Detect which cell encompasses the target text, then output its [x, y] center coordinate. 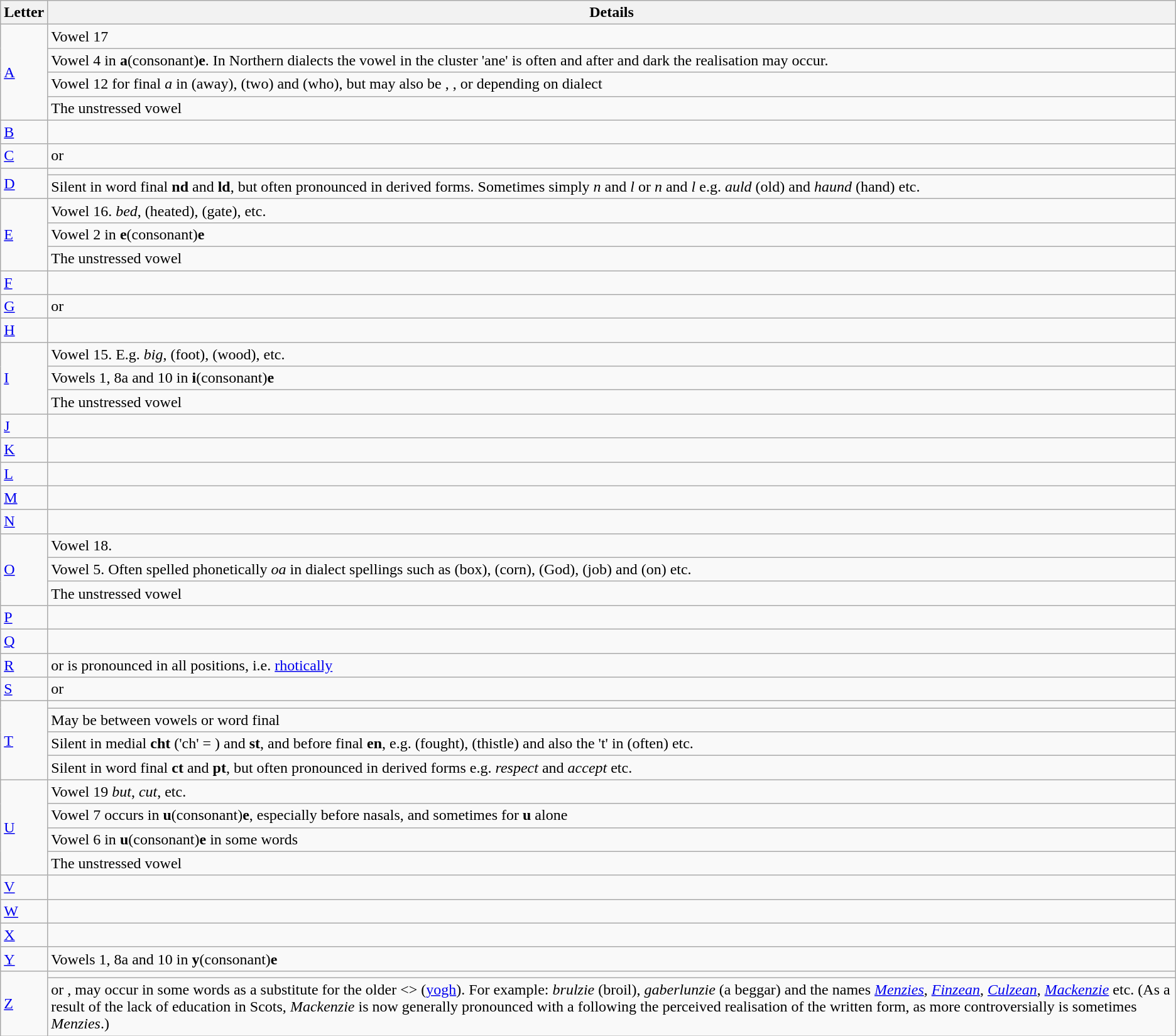
Details [612, 13]
I [24, 378]
Silent in word final nd and ld, but often pronounced in derived forms. Sometimes simply n and l or n and l e.g. auld (old) and haund (hand) etc. [612, 187]
Vowel 6 in u(consonant)e in some words [612, 839]
Vowel 7 occurs in u(consonant)e, especially before nasals, and sometimes for u alone [612, 815]
Q [24, 641]
Vowel 12 for final a in (away), (two) and (who), but may also be , , or depending on dialect [612, 84]
P [24, 617]
Silent in word final ct and pt, but often pronounced in derived forms e.g. respect and accept etc. [612, 768]
Vowel 15. E.g. big, (foot), (wood), etc. [612, 354]
X [24, 935]
G [24, 307]
H [24, 330]
Y [24, 959]
B [24, 132]
T [24, 740]
Z [24, 1003]
S [24, 689]
R [24, 665]
Letter [24, 13]
N [24, 521]
A [24, 72]
Vowel 16. bed, (heated), (gate), etc. [612, 210]
Vowels 1, 8a and 10 in y(consonant)e [612, 959]
Vowel 18. [612, 545]
C [24, 156]
W [24, 911]
V [24, 887]
F [24, 282]
Vowel 5. Often spelled phonetically oa in dialect spellings such as (box), (corn), (God), (job) and (on) etc. [612, 569]
May be between vowels or word final [612, 720]
M [24, 498]
Vowel 4 in a(consonant)e. In Northern dialects the vowel in the cluster 'ane' is often and after and dark the realisation may occur. [612, 60]
Vowel 19 but, cut, etc. [612, 792]
Vowels 1, 8a and 10 in i(consonant)e [612, 378]
J [24, 426]
U [24, 827]
or is pronounced in all positions, i.e. rhotically [612, 665]
E [24, 234]
Vowel 2 in e(consonant)e [612, 234]
L [24, 474]
Silent in medial cht ('ch' = ) and st, and before final en, e.g. (fought), (thistle) and also the 't' in (often) etc. [612, 744]
K [24, 450]
Vowel 17 [612, 36]
O [24, 569]
D [24, 183]
